Detect which cell encompasses the target text, then output its [X, Y] center coordinate. 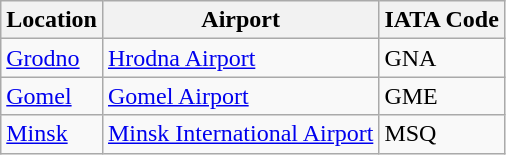
Grodno [52, 58]
Minsk International Airport [240, 134]
Gomel Airport [240, 96]
MSQ [442, 134]
GME [442, 96]
Gomel [52, 96]
Hrodna Airport [240, 58]
Airport [240, 20]
Location [52, 20]
Minsk [52, 134]
IATA Code [442, 20]
GNA [442, 58]
